Extract the (X, Y) coordinate from the center of the cell holding the provided text.  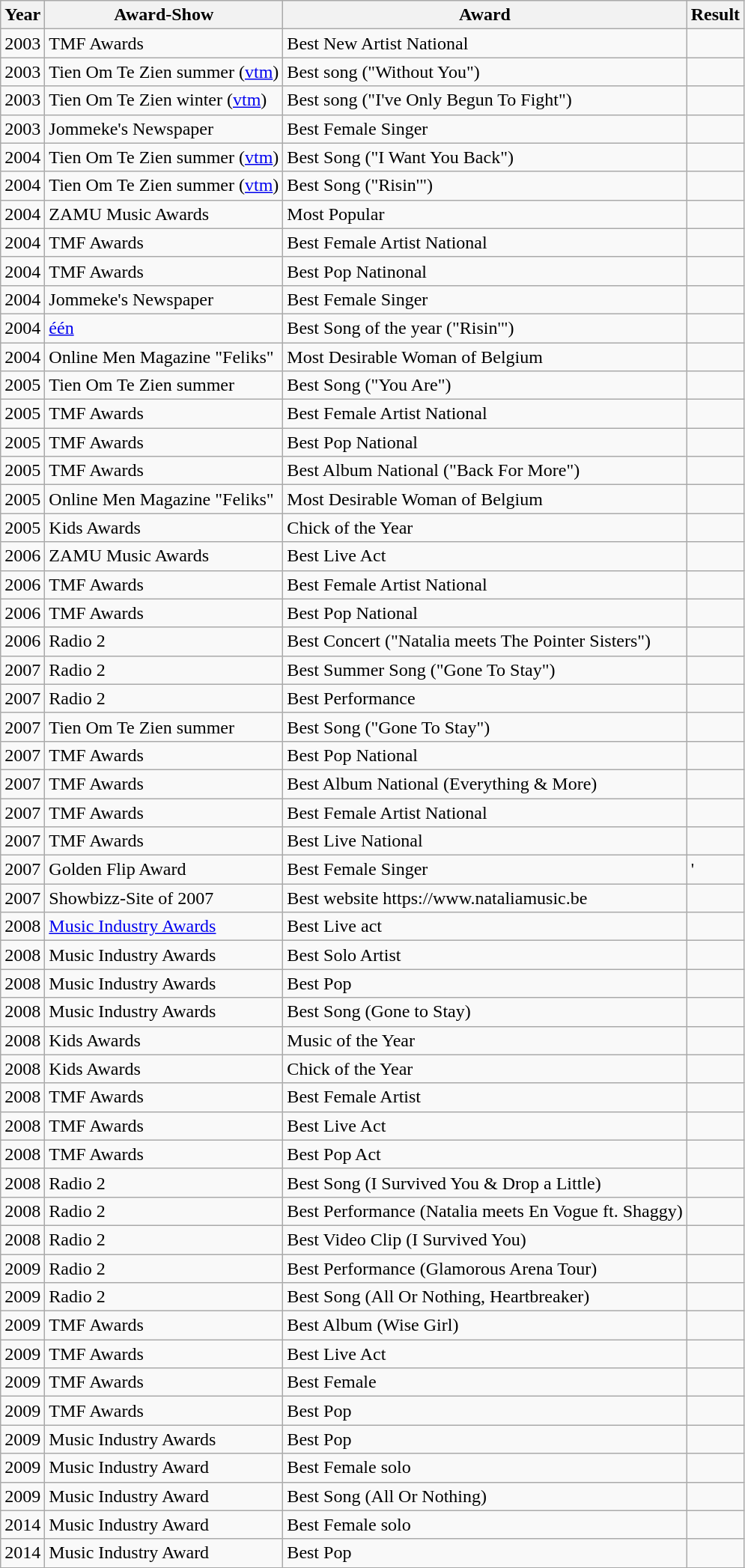
Best Live act (485, 927)
Best Song ("Gone To Stay") (485, 727)
Best Performance (Glamorous Arena Tour) (485, 1269)
Best Album National ("Back For More") (485, 471)
Award-Show (164, 15)
Best website https://www.nataliamusic.be (485, 898)
Best song ("I've Only Begun To Fight") (485, 100)
Best Performance (Natalia meets En Vogue ft. Shaggy) (485, 1211)
Best New Artist National (485, 43)
Year (22, 15)
Showbizz-Site of 2007 (164, 898)
Best Song (Gone to Stay) (485, 1012)
Best Song (All Or Nothing, Heartbreaker) (485, 1297)
Music of the Year (485, 1040)
Best Video Clip (I Survived You) (485, 1239)
één (164, 328)
' (715, 870)
Most Popular (485, 214)
Best Pop Act (485, 1154)
Best Performance (485, 698)
Best Album (Wise Girl) (485, 1326)
Golden Flip Award (164, 870)
Best Song ("Risin'") (485, 186)
Best song ("Without You") (485, 72)
Best Solo Artist (485, 955)
Result (715, 15)
Best Song (I Survived You & Drop a Little) (485, 1183)
Best Concert ("Natalia meets The Pointer Sisters") (485, 641)
Best Song of the year ("Risin'") (485, 328)
Best Female (485, 1382)
Best Song (All Or Nothing) (485, 1496)
Best Album National (Everything & More) (485, 784)
Tien Om Te Zien winter (vtm) (164, 100)
Award (485, 15)
Best Song ("You Are") (485, 385)
Best Pop Natinonal (485, 271)
Best Summer Song ("Gone To Stay") (485, 670)
Best Live National (485, 841)
Best Female Artist (485, 1097)
Best Song ("I Want You Back") (485, 157)
